Return [X, Y] of the center of cell containing provided text 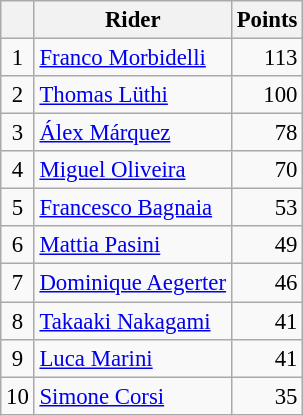
Miguel Oliveira [132, 170]
10 [18, 396]
113 [266, 58]
5 [18, 208]
35 [266, 396]
Mattia Pasini [132, 245]
Simone Corsi [132, 396]
49 [266, 245]
Rider [132, 20]
7 [18, 283]
Takaaki Nakagami [132, 321]
2 [18, 95]
Dominique Aegerter [132, 283]
46 [266, 283]
78 [266, 133]
Francesco Bagnaia [132, 208]
3 [18, 133]
1 [18, 58]
Franco Morbidelli [132, 58]
100 [266, 95]
Luca Marini [132, 358]
53 [266, 208]
Points [266, 20]
4 [18, 170]
9 [18, 358]
6 [18, 245]
70 [266, 170]
Álex Márquez [132, 133]
8 [18, 321]
Thomas Lüthi [132, 95]
